Output the (x, y) coordinate of the center of the cell containing the given text.  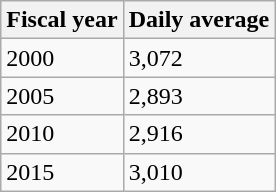
3,072 (199, 58)
2005 (62, 96)
3,010 (199, 172)
2015 (62, 172)
2000 (62, 58)
2,893 (199, 96)
2010 (62, 134)
Fiscal year (62, 20)
Daily average (199, 20)
2,916 (199, 134)
